Return [X, Y] of the center of cell containing provided text 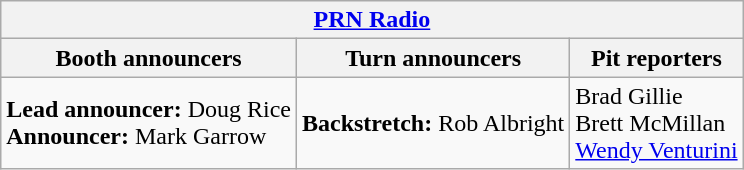
Backstretch: Rob Albright [432, 123]
Lead announcer: Doug RiceAnnouncer: Mark Garrow [149, 123]
Brad GillieBrett McMillanWendy Venturini [656, 123]
Booth announcers [149, 58]
Pit reporters [656, 58]
Turn announcers [432, 58]
PRN Radio [372, 20]
